Detect which cell encompasses the target text, then output its (X, Y) center coordinate. 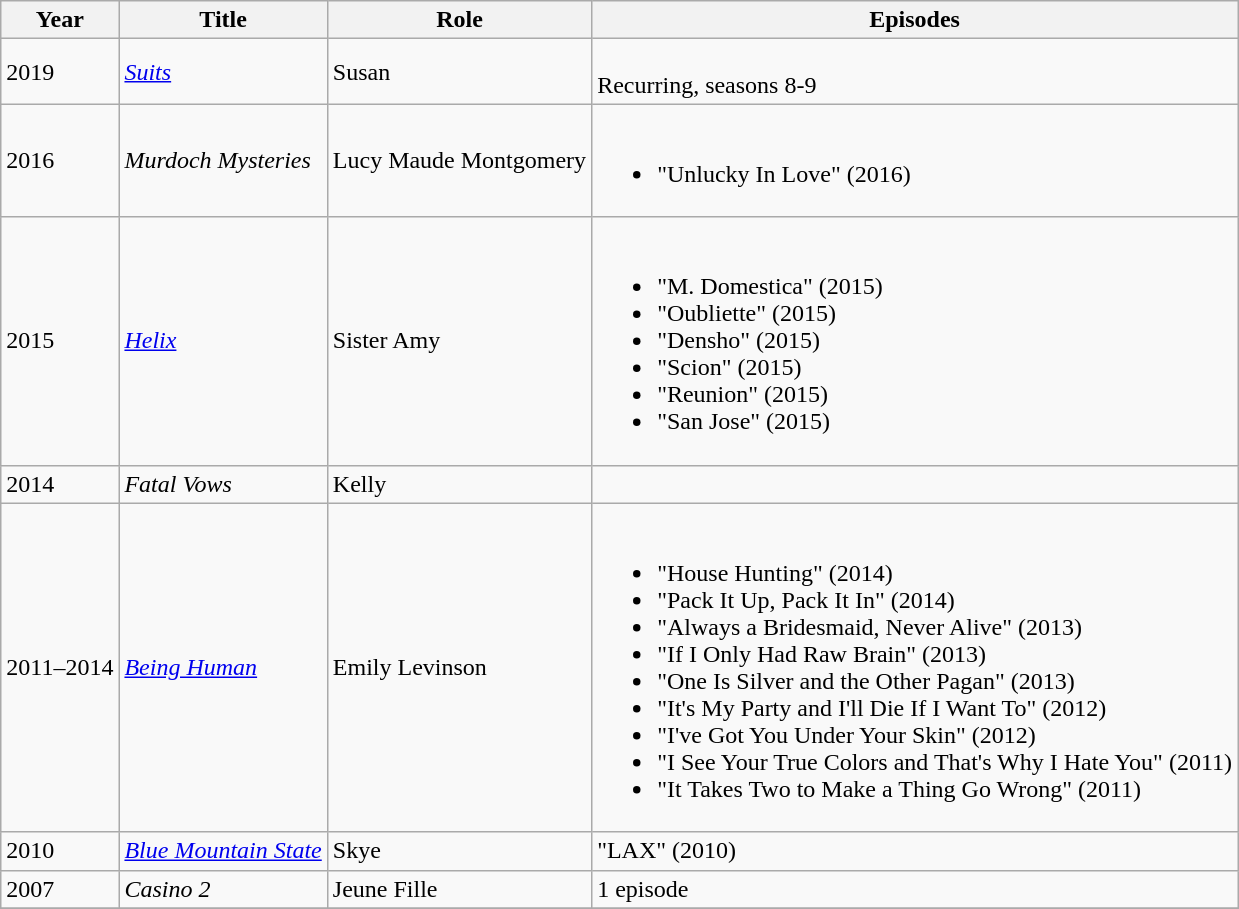
Susan (459, 72)
Murdoch Mysteries (223, 160)
Role (459, 20)
Lucy Maude Montgomery (459, 160)
2019 (60, 72)
Being Human (223, 668)
"LAX" (2010) (915, 851)
2014 (60, 484)
2010 (60, 851)
"Unlucky In Love" (2016) (915, 160)
Year (60, 20)
Casino 2 (223, 889)
Recurring, seasons 8-9 (915, 72)
2007 (60, 889)
2011–2014 (60, 668)
Kelly (459, 484)
Helix (223, 341)
Sister Amy (459, 341)
Emily Levinson (459, 668)
2015 (60, 341)
1 episode (915, 889)
"M. Domestica" (2015)"Oubliette" (2015)"Densho" (2015)"Scion" (2015)"Reunion" (2015)"San Jose" (2015) (915, 341)
Episodes (915, 20)
2016 (60, 160)
Title (223, 20)
Fatal Vows (223, 484)
Suits (223, 72)
Jeune Fille (459, 889)
Skye (459, 851)
Blue Mountain State (223, 851)
